Determine the [X, Y] coordinate at the center of the cell enclosing the given text.  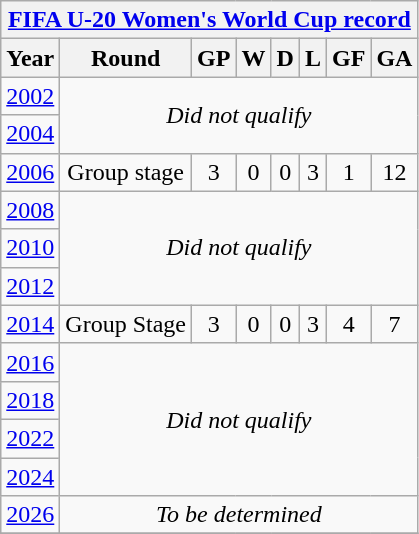
GA [394, 58]
7 [394, 324]
Group stage [126, 172]
L [312, 58]
2008 [30, 210]
1 [348, 172]
2010 [30, 248]
D [285, 58]
2018 [30, 400]
W [254, 58]
2004 [30, 134]
2012 [30, 286]
GF [348, 58]
Year [30, 58]
2016 [30, 362]
2002 [30, 96]
Round [126, 58]
FIFA U-20 Women's World Cup record [210, 20]
12 [394, 172]
GP [214, 58]
2014 [30, 324]
4 [348, 324]
2022 [30, 438]
2026 [30, 515]
2024 [30, 477]
To be determined [239, 515]
Group Stage [126, 324]
2006 [30, 172]
